Provide the [X, Y] coordinate of the cell's center where the given text is located.  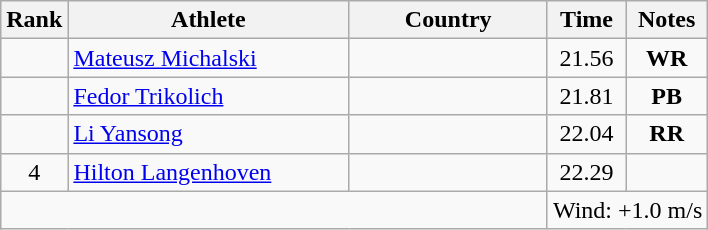
WR [667, 58]
4 [34, 172]
22.04 [586, 134]
Wind: +1.0 m/s [627, 210]
Li Yansong [208, 134]
Athlete [208, 20]
Fedor Trikolich [208, 96]
21.56 [586, 58]
Hilton Langenhoven [208, 172]
22.29 [586, 172]
RR [667, 134]
Time [586, 20]
Country [448, 20]
Rank [34, 20]
Mateusz Michalski [208, 58]
21.81 [586, 96]
Notes [667, 20]
PB [667, 96]
